From the cell containing the given text, extract its center point as (X, Y) coordinate. 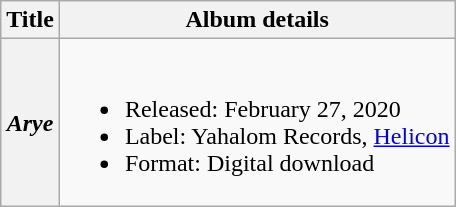
Title (30, 20)
Released: February 27, 2020Label: Yahalom Records, HeliconFormat: Digital download (257, 122)
Arye (30, 122)
Album details (257, 20)
